Pinpoint the cell where the given text exists, returning its [X, Y] midpoint coordinate. 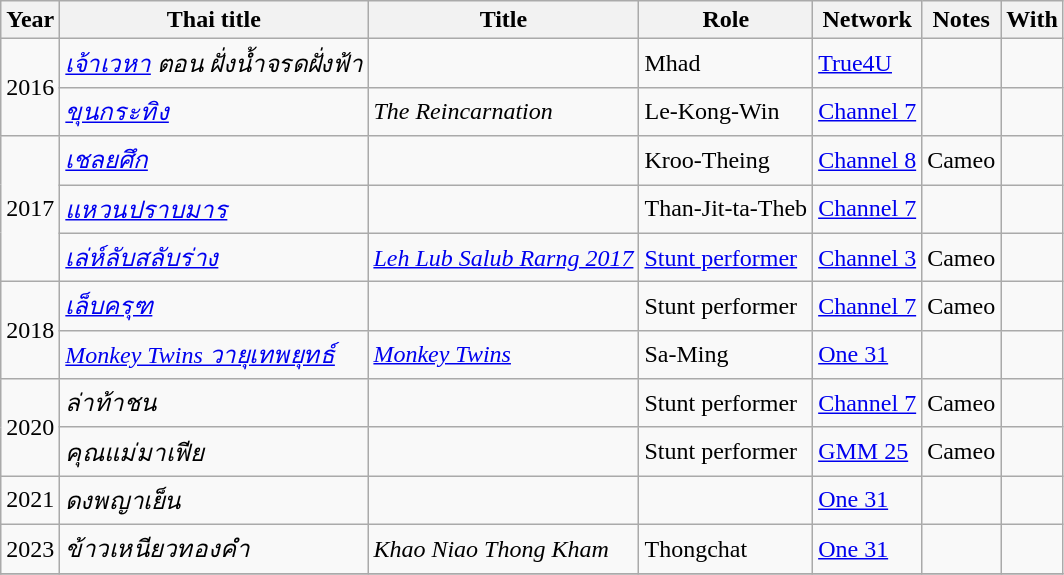
2021 [30, 500]
แหวนปราบมาร [214, 208]
ดงพญาเย็น [214, 500]
2023 [30, 548]
2016 [30, 88]
Thongchat [726, 548]
ล่าท้าชน [214, 404]
Channel 8 [868, 160]
Le-Kong-Win [726, 112]
Role [726, 20]
2018 [30, 330]
เชลยศึก [214, 160]
Mhad [726, 64]
Khao Niao Thong Kham [504, 548]
Network [868, 20]
2017 [30, 209]
Monkey Twins [504, 354]
Notes [962, 20]
The Reincarnation [504, 112]
GMM 25 [868, 452]
True4U [868, 64]
With [1032, 20]
Sa-Ming [726, 354]
คุณแม่มาเฟีย [214, 452]
เล่ห์ลับสลับร่าง [214, 258]
ข้าวเหนียวทองคำ [214, 548]
Monkey Twins วายุเทพยุทธ์ [214, 354]
Title [504, 20]
Kroo-Theing [726, 160]
Than-Jit-ta-Theb [726, 208]
Year [30, 20]
Thai title [214, 20]
ขุนกระทิง [214, 112]
เจ้าเวหา ตอน ฝั่งน้ำจรดฝั่งฟ้า [214, 64]
Leh Lub Salub Rarng 2017 [504, 258]
เล็บครุฑ [214, 306]
Channel 3 [868, 258]
2020 [30, 428]
